Search for the cell housing the specified text and yield its [x, y] center coordinate. 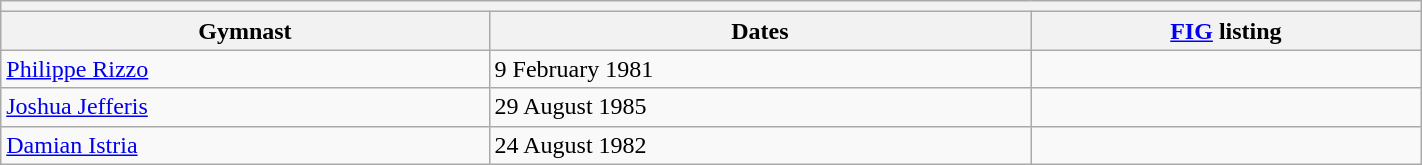
Joshua Jefferis [245, 107]
Dates [760, 31]
29 August 1985 [760, 107]
9 February 1981 [760, 69]
24 August 1982 [760, 145]
Damian Istria [245, 145]
Philippe Rizzo [245, 69]
FIG listing [1226, 31]
Gymnast [245, 31]
